Search for the cell housing the specified text and yield its (x, y) center coordinate. 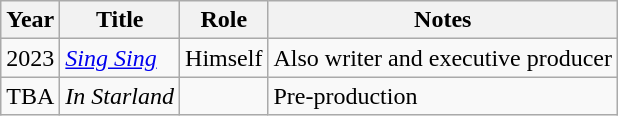
Sing Sing (120, 58)
Also writer and executive producer (443, 58)
TBA (30, 96)
2023 (30, 58)
Title (120, 20)
Role (224, 20)
Notes (443, 20)
Pre-production (443, 96)
Himself (224, 58)
In Starland (120, 96)
Year (30, 20)
